Determine the (X, Y) coordinate at the center of the cell enclosing the given text.  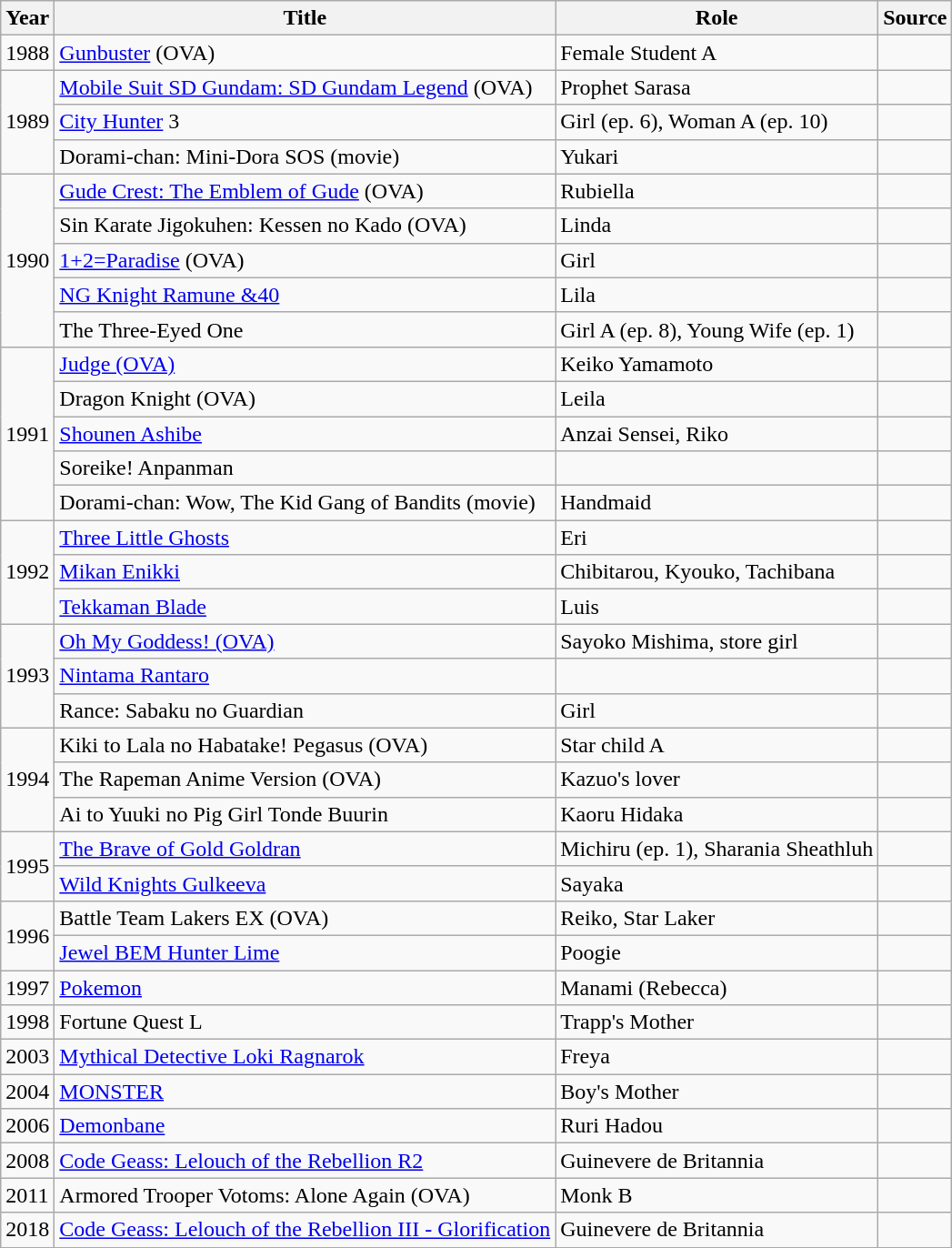
1988 (27, 53)
1992 (27, 572)
1989 (27, 122)
Reiko, Star Laker (717, 918)
Chibitarou, Kyouko, Tachibana (717, 572)
Battle Team Lakers EX (OVA) (306, 918)
2006 (27, 1126)
Soreike! Anpanman (306, 468)
MONSTER (306, 1092)
Pokemon (306, 987)
Ruri Hadou (717, 1126)
Three Little Ghosts (306, 538)
1998 (27, 1022)
The Brave of Gold Goldran (306, 849)
Female Student A (717, 53)
Lila (717, 295)
The Three-Eyed One (306, 329)
Tekkaman Blade (306, 607)
1+2=Paradise (OVA) (306, 260)
2004 (27, 1092)
Mikan Enikki (306, 572)
Jewel BEM Hunter Lime (306, 952)
Star child A (717, 745)
Eri (717, 538)
Prophet Sarasa (717, 87)
Yukari (717, 156)
2018 (27, 1230)
Kiki to Lala no Habatake! Pegasus (OVA) (306, 745)
Code Geass: Lelouch of the Rebellion R2 (306, 1161)
Mobile Suit SD Gundam: SD Gundam Legend (OVA) (306, 87)
Gude Crest: The Emblem of Gude (OVA) (306, 191)
Armored Trooper Votoms: Alone Again (OVA) (306, 1195)
Handmaid (717, 503)
Poogie (717, 952)
Trapp's Mother (717, 1022)
Kaoru Hidaka (717, 814)
Demonbane (306, 1126)
Sayoko Mishima, store girl (717, 641)
2008 (27, 1161)
1993 (27, 676)
Anzai Sensei, Riko (717, 434)
1991 (27, 433)
Rance: Sabaku no Guardian (306, 710)
Oh My Goddess! (OVA) (306, 641)
Monk B (717, 1195)
Source (915, 18)
Girl A (ep. 8), Young Wife (ep. 1) (717, 329)
Ai to Yuuki no Pig Girl Tonde Buurin (306, 814)
Kazuo's lover (717, 780)
Keiko Yamamoto (717, 364)
Freya (717, 1057)
Boy's Mother (717, 1092)
Sin Karate Jigokuhen: Kessen no Kado (OVA) (306, 226)
2011 (27, 1195)
The Rapeman Anime Version (OVA) (306, 780)
Mythical Detective Loki Ragnarok (306, 1057)
Gunbuster (OVA) (306, 53)
Leila (717, 398)
City Hunter 3 (306, 122)
1996 (27, 935)
Fortune Quest L (306, 1022)
1994 (27, 780)
Michiru (ep. 1), Sharania Sheathluh (717, 849)
1995 (27, 866)
Rubiella (717, 191)
1990 (27, 260)
Sayaka (717, 883)
2003 (27, 1057)
Title (306, 18)
Dragon Knight (OVA) (306, 398)
NG Knight Ramune &40 (306, 295)
Wild Knights Gulkeeva (306, 883)
Dorami-chan: Wow, The Kid Gang of Bandits (movie) (306, 503)
Girl (ep. 6), Woman A (ep. 10) (717, 122)
Dorami-chan: Mini-Dora SOS (movie) (306, 156)
Year (27, 18)
1997 (27, 987)
Linda (717, 226)
Manami (Rebecca) (717, 987)
Role (717, 18)
Judge (OVA) (306, 364)
Luis (717, 607)
Nintama Rantaro (306, 676)
Shounen Ashibe (306, 434)
Code Geass: Lelouch of the Rebellion III - Glorification (306, 1230)
